From the cell containing the given text, extract its center point as (X, Y) coordinate. 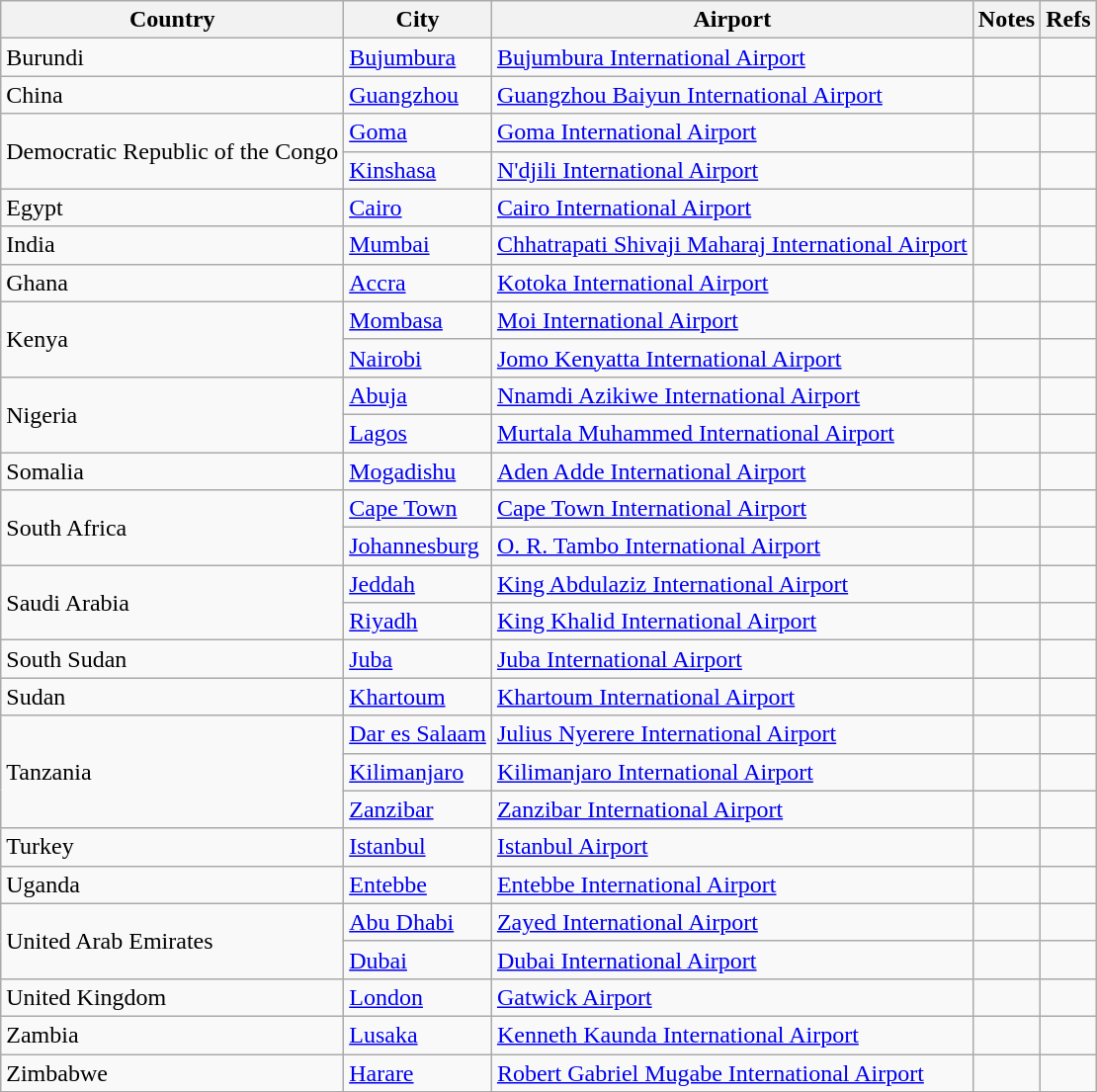
Bujumbura (418, 57)
Refs (1068, 20)
City (418, 20)
Sudan (172, 697)
Accra (418, 283)
Istanbul (418, 847)
Kilimanjaro (418, 772)
Julius Nyerere International Airport (731, 734)
Abu Dhabi (418, 922)
King Khalid International Airport (731, 622)
Goma (418, 132)
Kinshasa (418, 170)
Turkey (172, 847)
Zanzibar (418, 809)
Entebbe (418, 884)
Dubai (418, 960)
Guangzhou (418, 95)
Juba International Airport (731, 659)
Notes (1006, 20)
India (172, 245)
Zambia (172, 1035)
King Abdulaziz International Airport (731, 584)
Lagos (418, 433)
Mumbai (418, 245)
Zimbabwe (172, 1072)
London (418, 997)
Cairo International Airport (731, 208)
Guangzhou Baiyun International Airport (731, 95)
South Africa (172, 528)
Jomo Kenyatta International Airport (731, 358)
Khartoum (418, 697)
Moi International Airport (731, 320)
Chhatrapati Shivaji Maharaj International Airport (731, 245)
Abuja (418, 395)
Kenneth Kaunda International Airport (731, 1035)
Democratic Republic of the Congo (172, 151)
Lusaka (418, 1035)
Nairobi (418, 358)
Egypt (172, 208)
Juba (418, 659)
Dar es Salaam (418, 734)
Johannesburg (418, 546)
Somalia (172, 471)
Nigeria (172, 414)
Jeddah (418, 584)
Dubai International Airport (731, 960)
United Kingdom (172, 997)
Burundi (172, 57)
Uganda (172, 884)
Zayed International Airport (731, 922)
Airport (731, 20)
Istanbul Airport (731, 847)
Harare (418, 1072)
Robert Gabriel Mugabe International Airport (731, 1072)
O. R. Tambo International Airport (731, 546)
Cairo (418, 208)
Kotoka International Airport (731, 283)
Riyadh (418, 622)
Entebbe International Airport (731, 884)
Country (172, 20)
Nnamdi Azikiwe International Airport (731, 395)
Tanzania (172, 772)
Bujumbura International Airport (731, 57)
Murtala Muhammed International Airport (731, 433)
Saudi Arabia (172, 603)
Mogadishu (418, 471)
South Sudan (172, 659)
Kenya (172, 339)
Khartoum International Airport (731, 697)
Cape Town (418, 509)
N'djili International Airport (731, 170)
Cape Town International Airport (731, 509)
Gatwick Airport (731, 997)
Zanzibar International Airport (731, 809)
Goma International Airport (731, 132)
China (172, 95)
United Arab Emirates (172, 941)
Ghana (172, 283)
Kilimanjaro International Airport (731, 772)
Mombasa (418, 320)
Aden Adde International Airport (731, 471)
